From the cell containing the given text, extract its center point as (X, Y) coordinate. 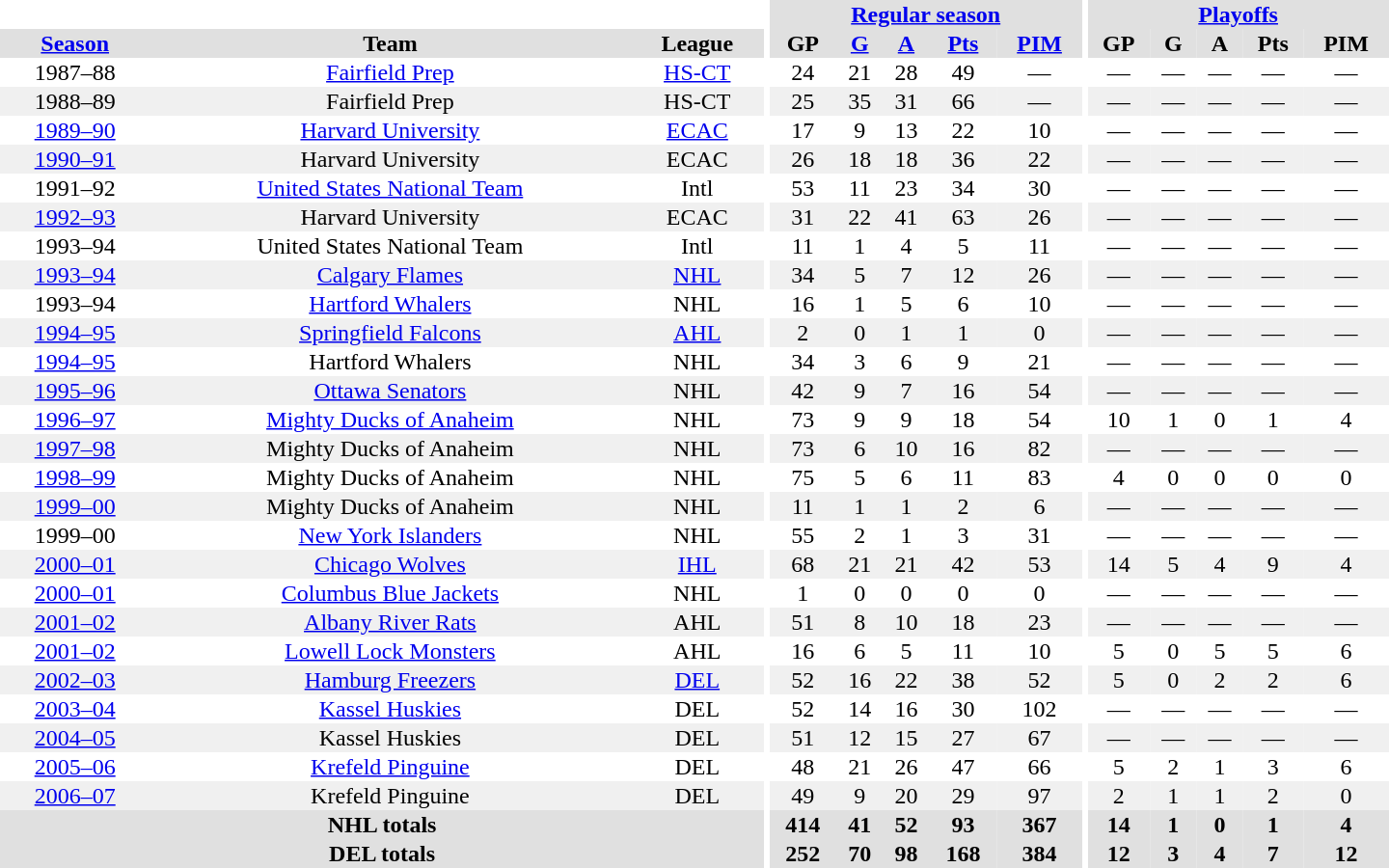
1987–88 (75, 72)
17 (803, 130)
Lowell Lock Monsters (390, 651)
29 (964, 796)
Springfield Falcons (390, 333)
82 (1040, 448)
252 (803, 854)
384 (1040, 854)
83 (1040, 477)
55 (803, 535)
1989–90 (75, 130)
1991–92 (75, 188)
13 (906, 130)
15 (906, 738)
Regular season (925, 14)
DEL totals (382, 854)
IHL (696, 564)
Ottawa Senators (390, 391)
Albany River Rats (390, 622)
47 (964, 767)
168 (964, 854)
97 (1040, 796)
98 (906, 854)
1998–99 (75, 477)
1992–93 (75, 217)
Chicago Wolves (390, 564)
68 (803, 564)
Hamburg Freezers (390, 680)
35 (859, 101)
New York Islanders (390, 535)
1997–98 (75, 448)
102 (1040, 709)
2003–04 (75, 709)
NHL totals (382, 825)
367 (1040, 825)
38 (964, 680)
414 (803, 825)
63 (964, 217)
8 (859, 622)
Season (75, 43)
1988–89 (75, 101)
Playoffs (1239, 14)
2005–06 (75, 767)
1990–91 (75, 159)
2002–03 (75, 680)
48 (803, 767)
67 (1040, 738)
28 (906, 72)
Columbus Blue Jackets (390, 593)
24 (803, 72)
70 (859, 854)
Calgary Flames (390, 275)
1995–96 (75, 391)
27 (964, 738)
36 (964, 159)
20 (906, 796)
2006–07 (75, 796)
Team (390, 43)
1996–97 (75, 420)
75 (803, 477)
League (696, 43)
93 (964, 825)
25 (803, 101)
2004–05 (75, 738)
